Capture the cell that displays the provided text and extract its (x, y) central coordinate. 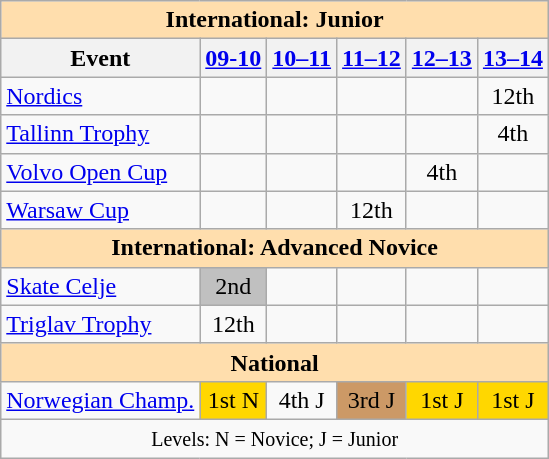
4th J (302, 400)
1st N (234, 400)
International: Junior (275, 20)
Volvo Open Cup (100, 172)
3rd J (372, 400)
10–11 (302, 58)
Tallinn Trophy (100, 134)
Levels: N = Novice; J = Junior (275, 438)
12–13 (442, 58)
Event (100, 58)
International: Advanced Novice (275, 248)
13–14 (512, 58)
Skate Celje (100, 286)
National (275, 362)
Norwegian Champ. (100, 400)
2nd (234, 286)
09-10 (234, 58)
Warsaw Cup (100, 210)
Nordics (100, 96)
11–12 (372, 58)
Triglav Trophy (100, 324)
